Identify which cell holds the provided text, then report its [X, Y] central coordinate. 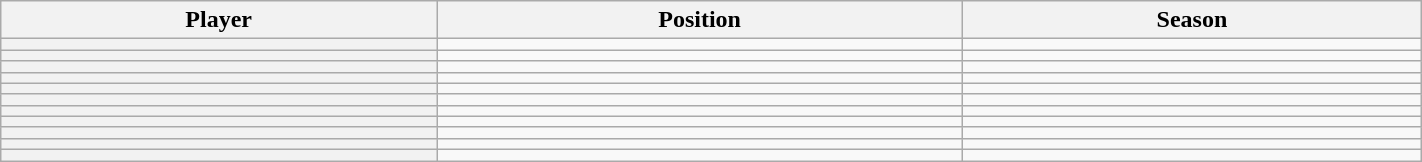
Season [1192, 20]
Position [700, 20]
Player [219, 20]
